Locate the cell with the specified text and output its [x, y] center coordinate. 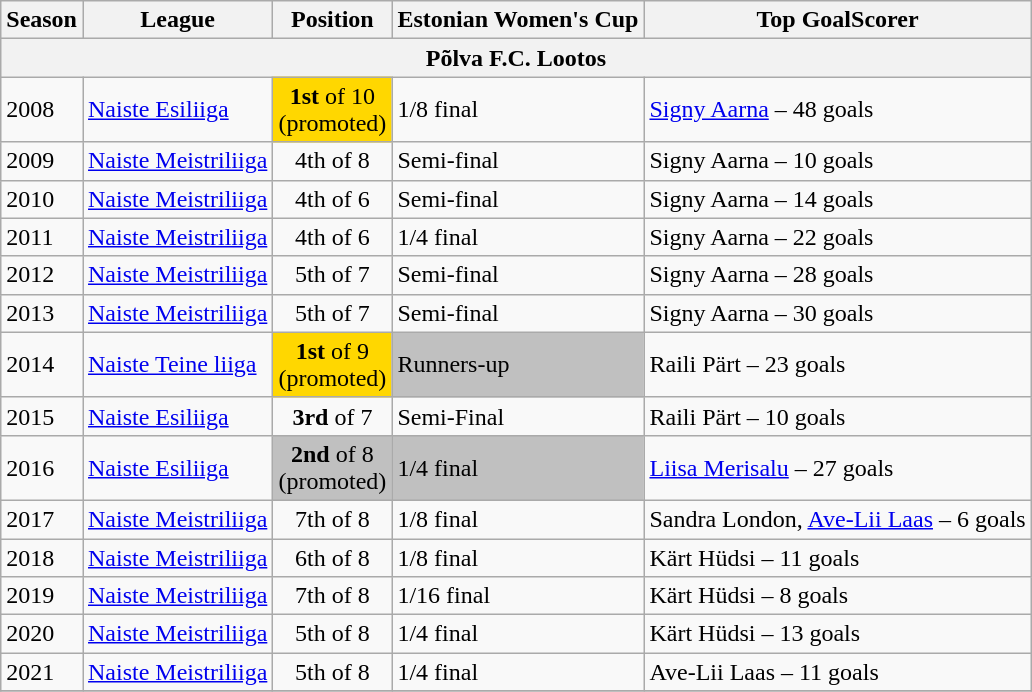
Sandra London, Ave-Lii Laas – 6 goals [838, 519]
Põlva F.C. Lootos [516, 58]
2012 [42, 275]
2009 [42, 161]
Signy Aarna – 48 goals [838, 110]
Kärt Hüdsi – 8 goals [838, 596]
2020 [42, 634]
Top GoalScorer [838, 20]
2016 [42, 468]
1/16 final [518, 596]
Signy Aarna – 30 goals [838, 313]
Raili Pärt – 23 goals [838, 364]
Signy Aarna – 22 goals [838, 237]
Semi-Final [518, 416]
Signy Aarna – 28 goals [838, 275]
2015 [42, 416]
Season [42, 20]
3rd of 7 [332, 416]
2013 [42, 313]
2021 [42, 672]
Liisa Merisalu – 27 goals [838, 468]
1st of 9(promoted) [332, 364]
Signy Aarna – 10 goals [838, 161]
Naiste Teine liiga [177, 364]
Estonian Women's Cup [518, 20]
League [177, 20]
Runners-up [518, 364]
Kärt Hüdsi – 13 goals [838, 634]
2011 [42, 237]
Position [332, 20]
Ave-Lii Laas – 11 goals [838, 672]
2008 [42, 110]
2014 [42, 364]
2019 [42, 596]
2018 [42, 557]
Kärt Hüdsi – 11 goals [838, 557]
Signy Aarna – 14 goals [838, 199]
Raili Pärt – 10 goals [838, 416]
6th of 8 [332, 557]
4th of 8 [332, 161]
2nd of 8(promoted) [332, 468]
2010 [42, 199]
1st of 10(promoted) [332, 110]
2017 [42, 519]
